Provide the (X, Y) coordinate of the cell's center where the given text is located.  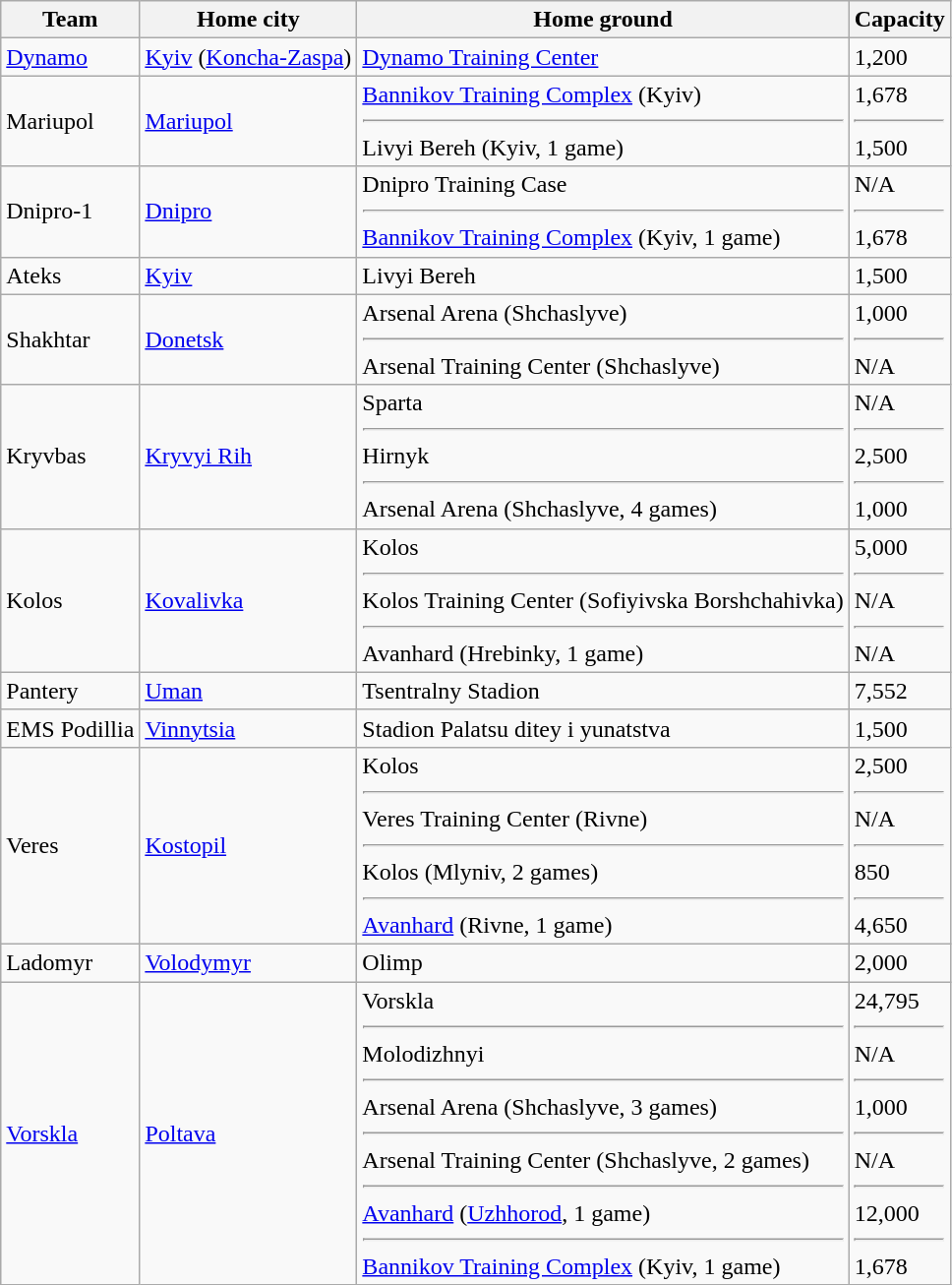
Kovalivka (248, 600)
24,795N/A1,000N/A12,0001,678 (899, 1133)
Vinnytsia (248, 728)
Kryvbas (71, 457)
Tsentralny Stadion (603, 691)
KolosVeres Training Center (Rivne)Kolos (Mlyniv, 2 games)Avanhard (Rivne, 1 game) (603, 845)
Capacity (899, 20)
Arsenal Arena (Shchaslyve)Arsenal Training Center (Shchaslyve) (603, 339)
Kryvyi Rih (248, 457)
Ateks (71, 275)
Ladomyr (71, 962)
Pantery (71, 691)
2,000 (899, 962)
Home ground (603, 20)
Stadion Palatsu ditey i yunatstva (603, 728)
KolosKolos Training Center (Sofiyivska Borshchahivka)Avanhard (Hrebinky, 1 game) (603, 600)
N/A2,5001,000 (899, 457)
Team (71, 20)
2,500N/A8504,650 (899, 845)
Vorskla (71, 1133)
Dynamo (71, 57)
SpartaHirnykArsenal Arena (Shchaslyve, 4 games) (603, 457)
1,200 (899, 57)
Volodymyr (248, 962)
Dynamo Training Center (603, 57)
Kyiv (Koncha-Zaspa) (248, 57)
Dnipro-1 (71, 212)
1,000N/A (899, 339)
Donetsk (248, 339)
Poltava (248, 1133)
Dnipro Training CaseBannikov Training Complex (Kyiv, 1 game) (603, 212)
5,000N/AN/A (899, 600)
Kostopil (248, 845)
Kolos (71, 600)
Veres (71, 845)
Livyi Bereh (603, 275)
Bannikov Training Complex (Kyiv)Livyi Bereh (Kyiv, 1 game) (603, 121)
Shakhtar (71, 339)
7,552 (899, 691)
1,6781,500 (899, 121)
Uman (248, 691)
EMS Podillia (71, 728)
Home city (248, 20)
Kyiv (248, 275)
N/A1,678 (899, 212)
Dnipro (248, 212)
Olimp (603, 962)
